Capture the cell that displays the provided text and extract its (x, y) central coordinate. 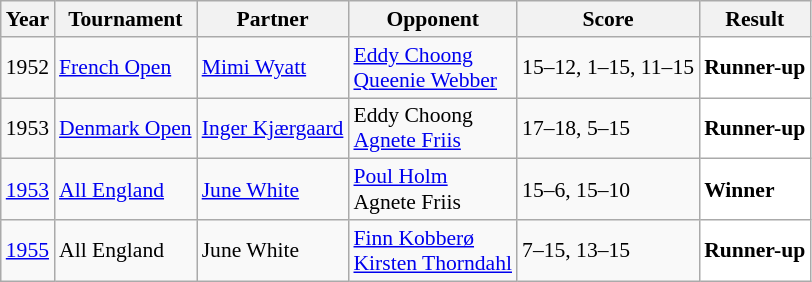
1952 (28, 68)
Finn Kobberø Kirsten Thorndahl (432, 250)
French Open (126, 68)
Result (754, 19)
Eddy Choong Queenie Webber (432, 68)
1955 (28, 250)
Inger Kjærgaard (273, 128)
Mimi Wyatt (273, 68)
Score (608, 19)
15–12, 1–15, 11–15 (608, 68)
Winner (754, 190)
Year (28, 19)
Denmark Open (126, 128)
Eddy Choong Agnete Friis (432, 128)
7–15, 13–15 (608, 250)
17–18, 5–15 (608, 128)
Tournament (126, 19)
15–6, 15–10 (608, 190)
Partner (273, 19)
Poul Holm Agnete Friis (432, 190)
Opponent (432, 19)
